Pinpoint the cell where the given text exists, returning its [X, Y] midpoint coordinate. 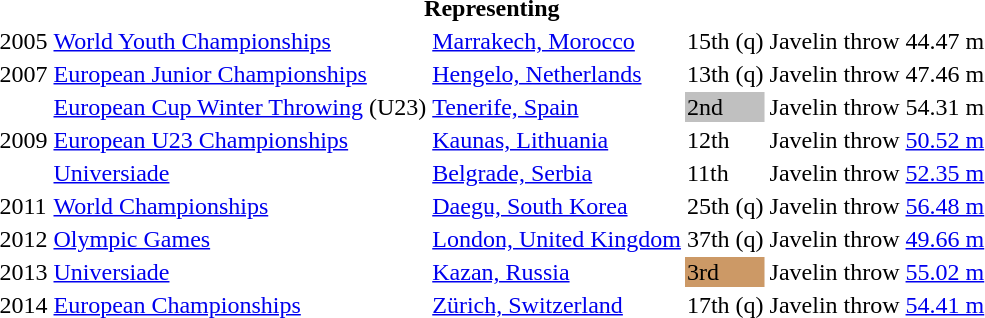
Tenerife, Spain [557, 107]
37th (q) [725, 239]
European Junior Championships [240, 74]
25th (q) [725, 206]
3rd [725, 272]
World Championships [240, 206]
European U23 Championships [240, 140]
World Youth Championships [240, 41]
Kaunas, Lithuania [557, 140]
Kazan, Russia [557, 272]
European Cup Winter Throwing (U23) [240, 107]
15th (q) [725, 41]
13th (q) [725, 74]
2nd [725, 107]
Hengelo, Netherlands [557, 74]
12th [725, 140]
Olympic Games [240, 239]
11th [725, 173]
London, United Kingdom [557, 239]
Belgrade, Serbia [557, 173]
Marrakech, Morocco [557, 41]
Daegu, South Korea [557, 206]
